Output the [x, y] coordinate of the center of the cell containing the given text.  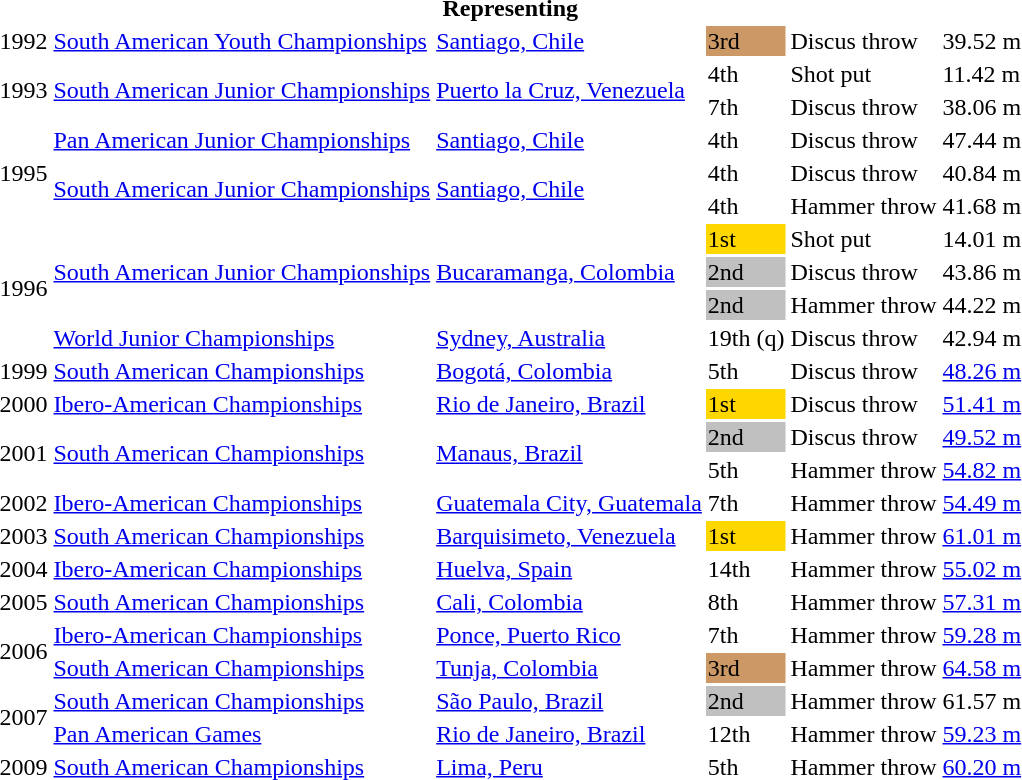
Puerto la Cruz, Venezuela [570, 90]
World Junior Championships [242, 338]
Huelva, Spain [570, 569]
São Paulo, Brazil [570, 701]
South American Youth Championships [242, 41]
19th (q) [746, 338]
Pan American Junior Championships [242, 140]
8th [746, 602]
Sydney, Australia [570, 338]
12th [746, 734]
Pan American Games [242, 734]
Bogotá, Colombia [570, 371]
Bucaramanga, Colombia [570, 272]
Barquisimeto, Venezuela [570, 536]
14th [746, 569]
Ponce, Puerto Rico [570, 635]
Manaus, Brazil [570, 454]
Cali, Colombia [570, 602]
Guatemala City, Guatemala [570, 503]
Tunja, Colombia [570, 668]
